Return (x, y) of the center of cell containing provided text 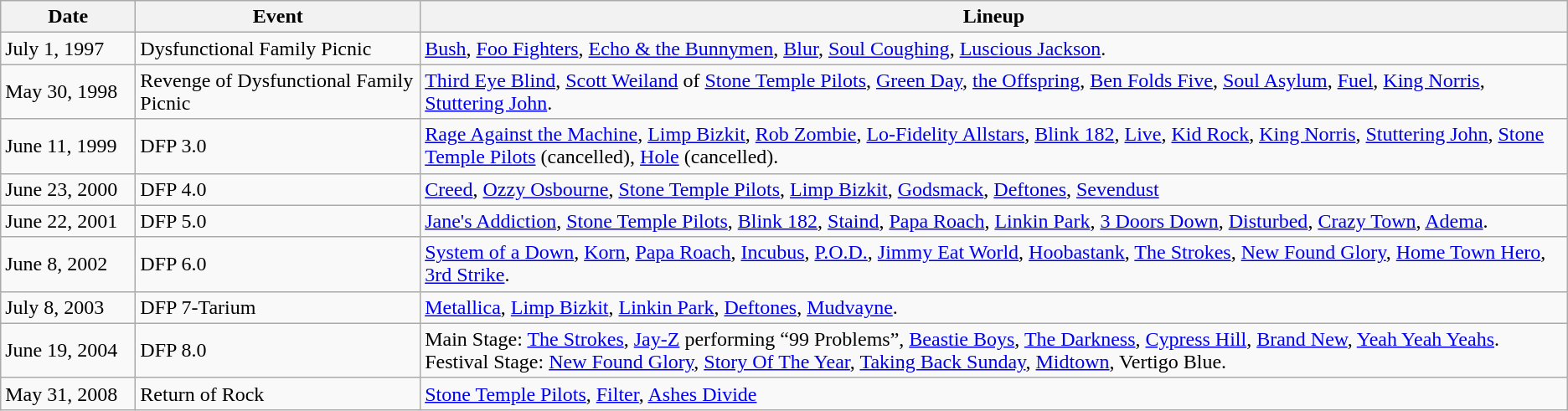
DFP 7-Tarium (278, 307)
DFP 8.0 (278, 350)
Creed, Ozzy Osbourne, Stone Temple Pilots, Limp Bizkit, Godsmack, Deftones, Sevendust (994, 189)
Lineup (994, 17)
May 30, 1998 (69, 92)
Bush, Foo Fighters, Echo & the Bunnymen, Blur, Soul Coughing, Luscious Jackson. (994, 49)
Return of Rock (278, 393)
June 11, 1999 (69, 146)
Dysfunctional Family Picnic (278, 49)
DFP 6.0 (278, 265)
Third Eye Blind, Scott Weiland of Stone Temple Pilots, Green Day, the Offspring, Ben Folds Five, Soul Asylum, Fuel, King Norris, Stuttering John. (994, 92)
DFP 4.0 (278, 189)
System of a Down, Korn, Papa Roach, Incubus, P.O.D., Jimmy Eat World, Hoobastank, The Strokes, New Found Glory, Home Town Hero, 3rd Strike. (994, 265)
Date (69, 17)
July 1, 1997 (69, 49)
Stone Temple Pilots, Filter, Ashes Divide (994, 393)
June 8, 2002 (69, 265)
June 19, 2004 (69, 350)
July 8, 2003 (69, 307)
Revenge of Dysfunctional Family Picnic (278, 92)
Jane's Addiction, Stone Temple Pilots, Blink 182, Staind, Papa Roach, Linkin Park, 3 Doors Down, Disturbed, Crazy Town, Adema. (994, 221)
DFP 5.0 (278, 221)
Event (278, 17)
May 31, 2008 (69, 393)
June 23, 2000 (69, 189)
Metallica, Limp Bizkit, Linkin Park, Deftones, Mudvayne. (994, 307)
June 22, 2001 (69, 221)
DFP 3.0 (278, 146)
